Find where the given text appears and provide that cell's center as [X, Y] coordinate. 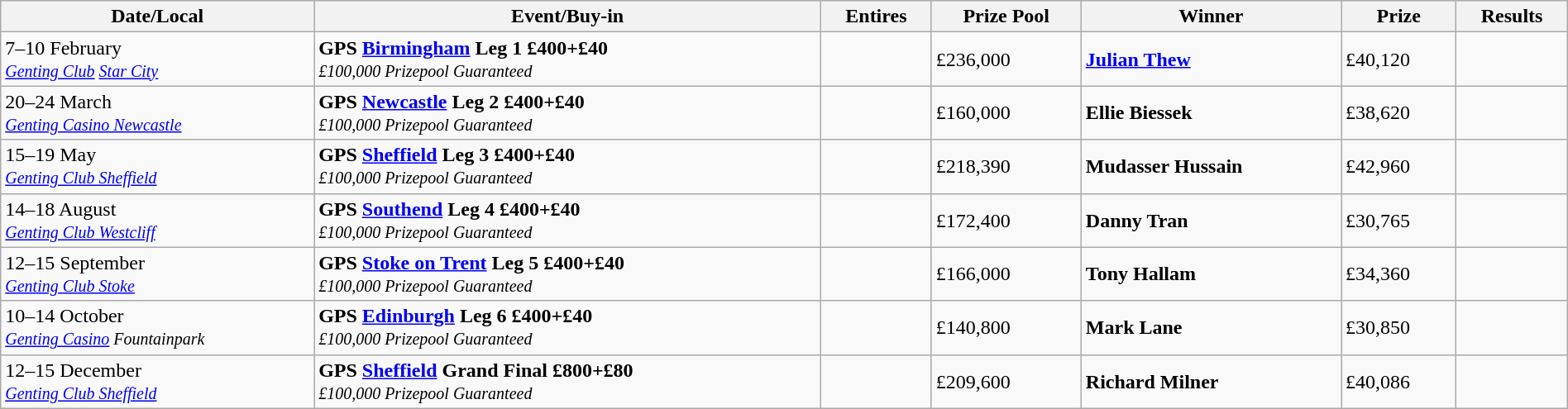
Tony Hallam [1211, 274]
GPS Birmingham Leg 1 £400+£40£100,000 Prizepool Guaranteed [567, 59]
20–24 MarchGenting Casino Newcastle [157, 112]
£40,086 [1399, 382]
GPS Edinburgh Leg 6 £400+£40£100,000 Prizepool Guaranteed [567, 327]
14–18 AugustGenting Club Westcliff [157, 220]
Entires [877, 17]
GPS Southend Leg 4 £400+£40£100,000 Prizepool Guaranteed [567, 220]
Mudasser Hussain [1211, 167]
£42,960 [1399, 167]
Date/Local [157, 17]
GPS Sheffield Leg 3 £400+£40£100,000 Prizepool Guaranteed [567, 167]
Results [1512, 17]
GPS Newcastle Leg 2 £400+£40£100,000 Prizepool Guaranteed [567, 112]
Julian Thew [1211, 59]
Danny Tran [1211, 220]
£209,600 [1006, 382]
Mark Lane [1211, 327]
Prize Pool [1006, 17]
Ellie Biessek [1211, 112]
£140,800 [1006, 327]
£236,000 [1006, 59]
15–19 MayGenting Club Sheffield [157, 167]
£160,000 [1006, 112]
£30,850 [1399, 327]
£218,390 [1006, 167]
£38,620 [1399, 112]
Prize [1399, 17]
£34,360 [1399, 274]
GPS Stoke on Trent Leg 5 £400+£40£100,000 Prizepool Guaranteed [567, 274]
£166,000 [1006, 274]
£40,120 [1399, 59]
7–10 FebruaryGenting Club Star City [157, 59]
£30,765 [1399, 220]
Richard Milner [1211, 382]
£172,400 [1006, 220]
Winner [1211, 17]
GPS Sheffield Grand Final £800+£80£100,000 Prizepool Guaranteed [567, 382]
12–15 DecemberGenting Club Sheffield [157, 382]
12–15 SeptemberGenting Club Stoke [157, 274]
10–14 OctoberGenting Casino Fountainpark [157, 327]
Event/Buy-in [567, 17]
